Determine the [X, Y] coordinate at the center of the cell enclosing the given text.  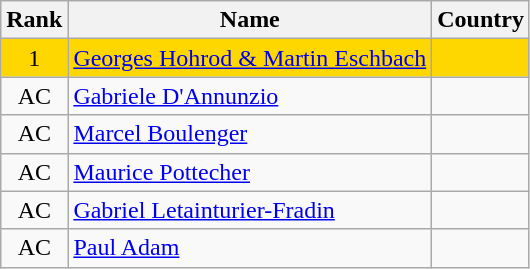
Gabriel Letainturier-Fradin [250, 210]
Gabriele D'Annunzio [250, 96]
Marcel Boulenger [250, 134]
Name [250, 20]
Country [481, 20]
Georges Hohrod & Martin Eschbach [250, 58]
Rank [34, 20]
1 [34, 58]
Paul Adam [250, 248]
Maurice Pottecher [250, 172]
